Return (X, Y) of the center of cell containing provided text 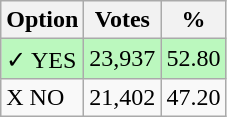
Option (42, 20)
% (194, 20)
47.20 (194, 97)
✓ YES (42, 59)
21,402 (122, 97)
52.80 (194, 59)
23,937 (122, 59)
X NO (42, 97)
Votes (122, 20)
